Detect which cell encompasses the target text, then output its (X, Y) center coordinate. 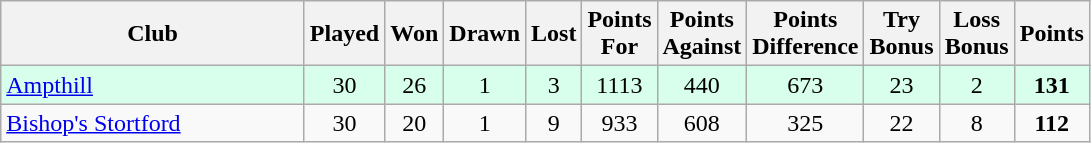
Club (153, 34)
22 (902, 123)
8 (976, 123)
933 (620, 123)
Points Difference (806, 34)
Drawn (485, 34)
131 (1052, 85)
608 (702, 123)
Points (1052, 34)
440 (702, 85)
Won (414, 34)
673 (806, 85)
9 (554, 123)
23 (902, 85)
Loss Bonus (976, 34)
Played (344, 34)
Ampthill (153, 85)
1113 (620, 85)
Points Against (702, 34)
Points For (620, 34)
325 (806, 123)
3 (554, 85)
112 (1052, 123)
Bishop's Stortford (153, 123)
2 (976, 85)
Lost (554, 34)
26 (414, 85)
20 (414, 123)
Try Bonus (902, 34)
